Find where the given text appears and provide that cell's center as [X, Y] coordinate. 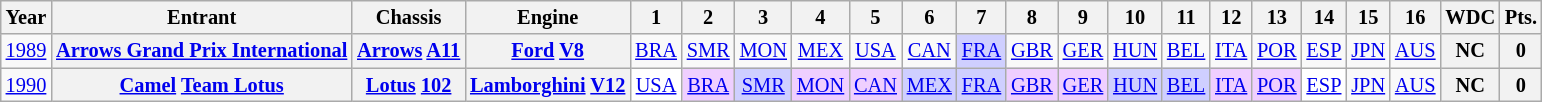
4 [820, 17]
1 [656, 17]
Ford V8 [548, 51]
Chassis [408, 17]
5 [876, 17]
Arrows Grand Prix International [202, 51]
12 [1231, 17]
Lotus 102 [408, 85]
9 [1083, 17]
1990 [26, 85]
10 [1135, 17]
WDC [1470, 17]
14 [1324, 17]
2 [708, 17]
Engine [548, 17]
15 [1368, 17]
3 [764, 17]
Arrows A11 [408, 51]
6 [930, 17]
16 [1415, 17]
Lamborghini V12 [548, 85]
7 [982, 17]
Pts. [1521, 17]
13 [1276, 17]
1989 [26, 51]
Camel Team Lotus [202, 85]
Year [26, 17]
Entrant [202, 17]
11 [1186, 17]
8 [1032, 17]
